For the text-containing cell, return its midpoint in (X, Y) coordinate format. 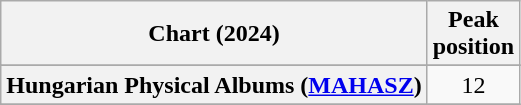
Chart (2024) (214, 34)
Hungarian Physical Albums (MAHASZ) (214, 85)
12 (473, 85)
Peakposition (473, 34)
